Identify which cell holds the provided text, then report its [X, Y] central coordinate. 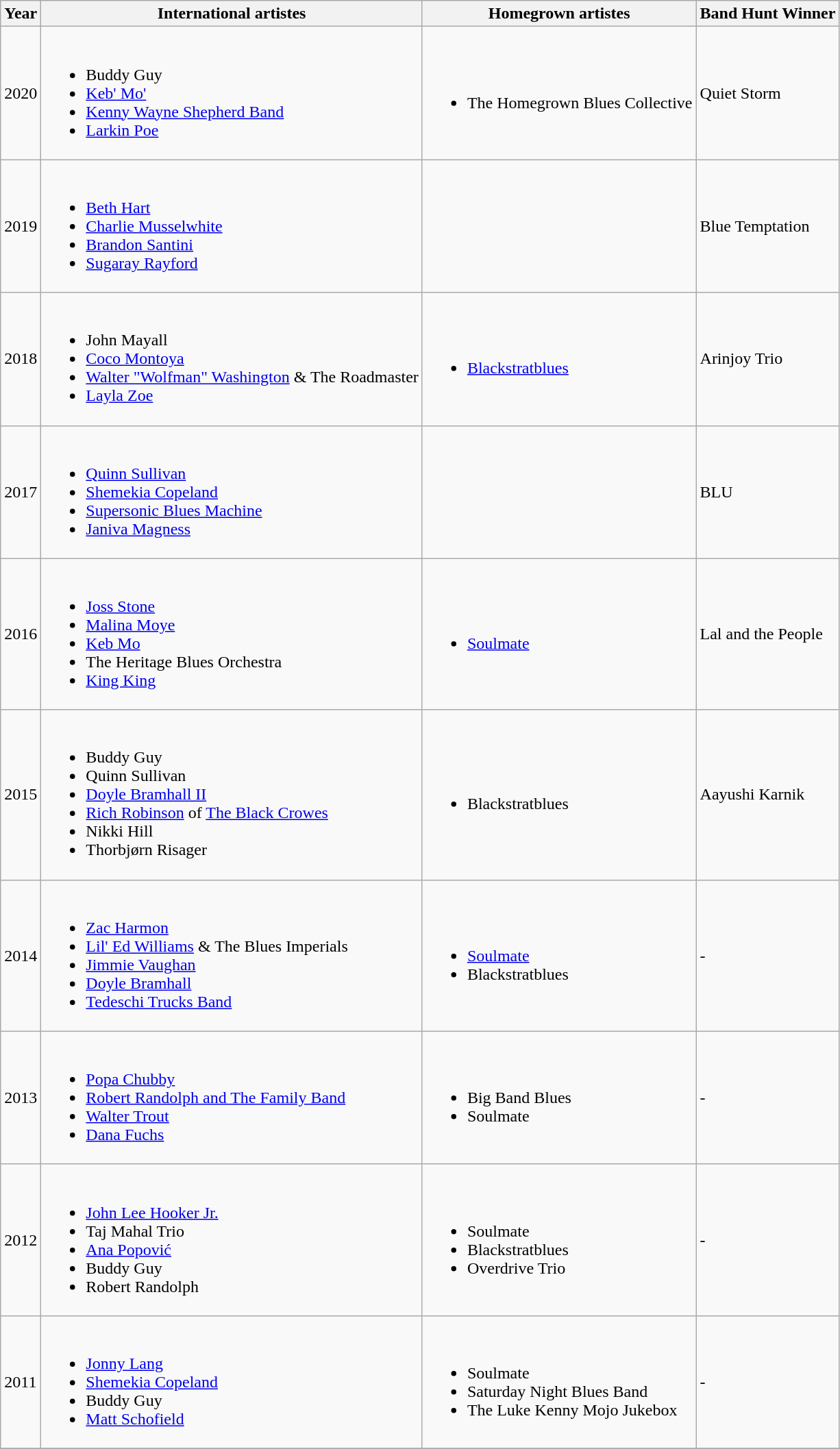
Lal and the People [767, 634]
Year [21, 14]
The Homegrown Blues Collective [559, 93]
Buddy GuyQuinn SullivanDoyle Bramhall IIRich Robinson of The Black CrowesNikki HillThorbjørn Risager [232, 795]
BLU [767, 492]
Joss StoneMalina MoyeKeb MoThe Heritage Blues OrchestraKing King [232, 634]
2018 [21, 359]
Jonny LangShemekia CopelandBuddy GuyMatt Schofield [232, 1382]
Popa ChubbyRobert Randolph and The Family BandWalter TroutDana Fuchs [232, 1098]
John MayallCoco MontoyaWalter "Wolfman" Washington & The RoadmasterLayla Zoe [232, 359]
2016 [21, 634]
Aayushi Karnik [767, 795]
Big Band BluesSoulmate [559, 1098]
Homegrown artistes [559, 14]
2019 [21, 226]
Zac HarmonLil' Ed Williams & The Blues ImperialsJimmie VaughanDoyle BramhallTedeschi Trucks Band [232, 955]
Soulmate [559, 634]
2015 [21, 795]
2020 [21, 93]
Quinn SullivanShemekia CopelandSupersonic Blues MachineJaniva Magness [232, 492]
Blue Temptation [767, 226]
2011 [21, 1382]
Arinjoy Trio [767, 359]
2013 [21, 1098]
John Lee Hooker Jr.Taj Mahal TrioAna PopovićBuddy GuyRobert Randolph [232, 1240]
SoulmateBlackstratblues [559, 955]
2017 [21, 492]
Buddy GuyKeb' Mo'Kenny Wayne Shepherd BandLarkin Poe [232, 93]
2014 [21, 955]
International artistes [232, 14]
2012 [21, 1240]
Band Hunt Winner [767, 14]
Quiet Storm [767, 93]
SoulmateBlackstratbluesOverdrive Trio [559, 1240]
Beth HartCharlie MusselwhiteBrandon SantiniSugaray Rayford [232, 226]
SoulmateSaturday Night Blues BandThe Luke Kenny Mojo Jukebox [559, 1382]
